Detect which cell encompasses the target text, then output its (X, Y) center coordinate. 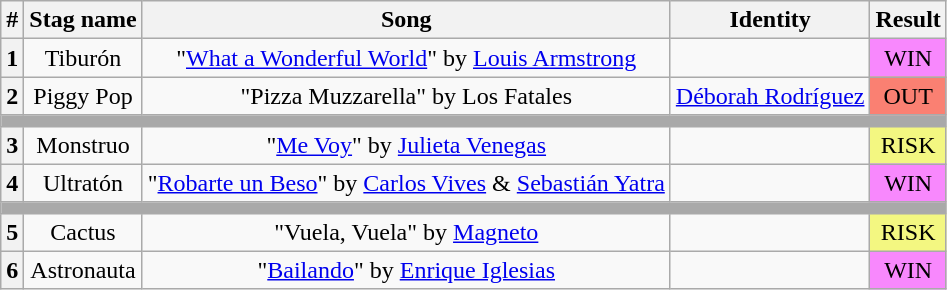
6 (12, 270)
Déborah Rodríguez (770, 96)
"Robarte un Beso" by Carlos Vives & Sebastián Yatra (406, 183)
2 (12, 96)
Stag name (83, 20)
# (12, 20)
"Pizza Muzzarella" by Los Fatales (406, 96)
3 (12, 145)
Result (908, 20)
Astronauta (83, 270)
"What a Wonderful World" by Louis Armstrong (406, 58)
"Bailando" by Enrique Iglesias (406, 270)
"Me Voy" by Julieta Venegas (406, 145)
Song (406, 20)
5 (12, 232)
Tiburón (83, 58)
Piggy Pop (83, 96)
Ultratón (83, 183)
4 (12, 183)
1 (12, 58)
OUT (908, 96)
"Vuela, Vuela" by Magneto (406, 232)
Cactus (83, 232)
Monstruo (83, 145)
Identity (770, 20)
